Return the (X, Y) coordinate for the center point of the cell that contains the specified text.  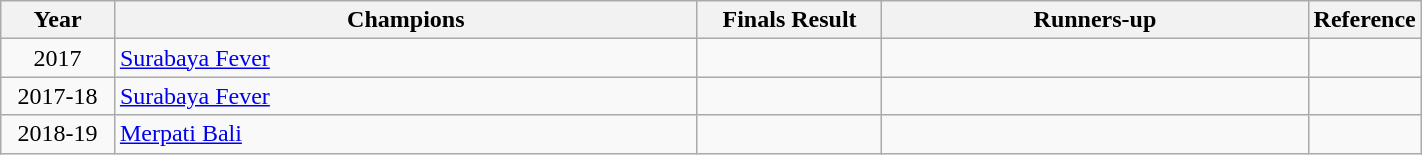
Year (58, 20)
2018-19 (58, 134)
2017-18 (58, 96)
Reference (1364, 20)
2017 (58, 58)
Finals Result (790, 20)
Runners-up (1095, 20)
Merpati Bali (406, 134)
Champions (406, 20)
